From the cell containing the given text, extract its center point as [x, y] coordinate. 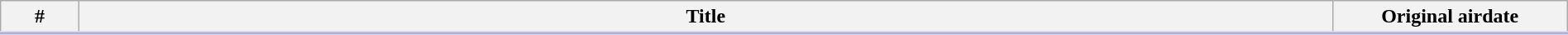
Title [705, 17]
Original airdate [1450, 17]
# [40, 17]
